For the text-containing cell, return its midpoint in [x, y] coordinate format. 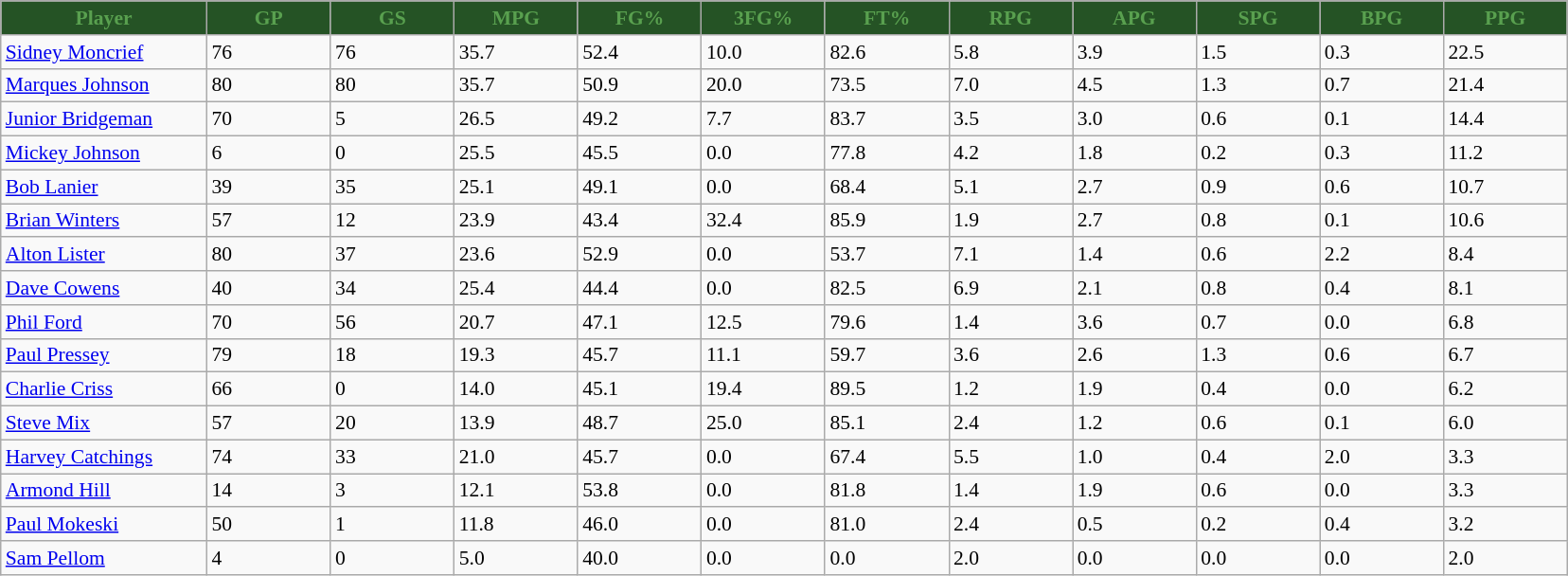
47.1 [640, 322]
22.5 [1506, 52]
68.4 [886, 187]
39 [269, 187]
19.3 [517, 355]
MPG [517, 18]
25.5 [517, 153]
3.5 [1011, 119]
4 [269, 558]
Armond Hill [104, 491]
52.9 [640, 255]
45.5 [640, 153]
10.6 [1506, 221]
FT% [886, 18]
Bob Lanier [104, 187]
Marques Johnson [104, 85]
5.8 [1011, 52]
14.4 [1506, 119]
82.6 [886, 52]
49.2 [640, 119]
11.8 [517, 525]
8.1 [1506, 288]
Player [104, 18]
50.9 [640, 85]
Alton Lister [104, 255]
44.4 [640, 288]
Charlie Criss [104, 389]
8.4 [1506, 255]
7.0 [1011, 85]
5.0 [517, 558]
25.1 [517, 187]
74 [269, 457]
12 [392, 221]
82.5 [886, 288]
83.7 [886, 119]
Paul Pressey [104, 355]
5.5 [1011, 457]
1.8 [1134, 153]
40.0 [640, 558]
BPG [1382, 18]
20.0 [763, 85]
10.7 [1506, 187]
6.0 [1506, 423]
50 [269, 525]
46.0 [640, 525]
Steve Mix [104, 423]
45.1 [640, 389]
4.5 [1134, 85]
6.9 [1011, 288]
GP [269, 18]
89.5 [886, 389]
67.4 [886, 457]
18 [392, 355]
SPG [1257, 18]
14.0 [517, 389]
20.7 [517, 322]
59.7 [886, 355]
GS [392, 18]
6.8 [1506, 322]
2.1 [1134, 288]
73.5 [886, 85]
4.2 [1011, 153]
21.4 [1506, 85]
3 [392, 491]
0.5 [1134, 525]
Sam Pellom [104, 558]
5.1 [1011, 187]
21.0 [517, 457]
Phil Ford [104, 322]
3FG% [763, 18]
3.0 [1134, 119]
48.7 [640, 423]
7.7 [763, 119]
Mickey Johnson [104, 153]
43.4 [640, 221]
49.1 [640, 187]
5 [392, 119]
2.2 [1382, 255]
20 [392, 423]
6.7 [1506, 355]
33 [392, 457]
85.9 [886, 221]
23.6 [517, 255]
6.2 [1506, 389]
26.5 [517, 119]
25.4 [517, 288]
Junior Bridgeman [104, 119]
34 [392, 288]
1.0 [1134, 457]
35 [392, 187]
RPG [1011, 18]
79.6 [886, 322]
53.7 [886, 255]
19.4 [763, 389]
0.9 [1257, 187]
12.1 [517, 491]
52.4 [640, 52]
32.4 [763, 221]
13.9 [517, 423]
56 [392, 322]
Sidney Moncrief [104, 52]
81.0 [886, 525]
81.8 [886, 491]
APG [1134, 18]
23.9 [517, 221]
79 [269, 355]
1.5 [1257, 52]
25.0 [763, 423]
6 [269, 153]
77.8 [886, 153]
85.1 [886, 423]
Brian Winters [104, 221]
Harvey Catchings [104, 457]
11.1 [763, 355]
3.9 [1134, 52]
10.0 [763, 52]
11.2 [1506, 153]
FG% [640, 18]
3.2 [1506, 525]
7.1 [1011, 255]
66 [269, 389]
Dave Cowens [104, 288]
2.6 [1134, 355]
37 [392, 255]
1 [392, 525]
40 [269, 288]
12.5 [763, 322]
Paul Mokeski [104, 525]
PPG [1506, 18]
53.8 [640, 491]
14 [269, 491]
